Provide the [X, Y] coordinate of the cell's center where the given text is located.  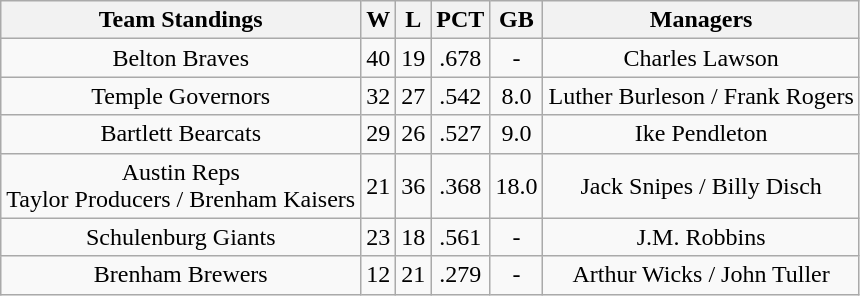
29 [378, 134]
L [414, 20]
Arthur Wicks / John Tuller [701, 275]
Schulenburg Giants [181, 237]
Team Standings [181, 20]
.678 [460, 58]
18 [414, 237]
27 [414, 96]
40 [378, 58]
Charles Lawson [701, 58]
.279 [460, 275]
32 [378, 96]
Bartlett Bearcats [181, 134]
Ike Pendleton [701, 134]
Belton Braves [181, 58]
Brenham Brewers [181, 275]
J.M. Robbins [701, 237]
12 [378, 275]
.368 [460, 186]
W [378, 20]
19 [414, 58]
Temple Governors [181, 96]
8.0 [516, 96]
18.0 [516, 186]
GB [516, 20]
Jack Snipes / Billy Disch [701, 186]
9.0 [516, 134]
23 [378, 237]
36 [414, 186]
Managers [701, 20]
Luther Burleson / Frank Rogers [701, 96]
.527 [460, 134]
.542 [460, 96]
.561 [460, 237]
26 [414, 134]
PCT [460, 20]
Austin RepsTaylor Producers / Brenham Kaisers [181, 186]
